Determine the (X, Y) coordinate at the center of the cell enclosing the given text.  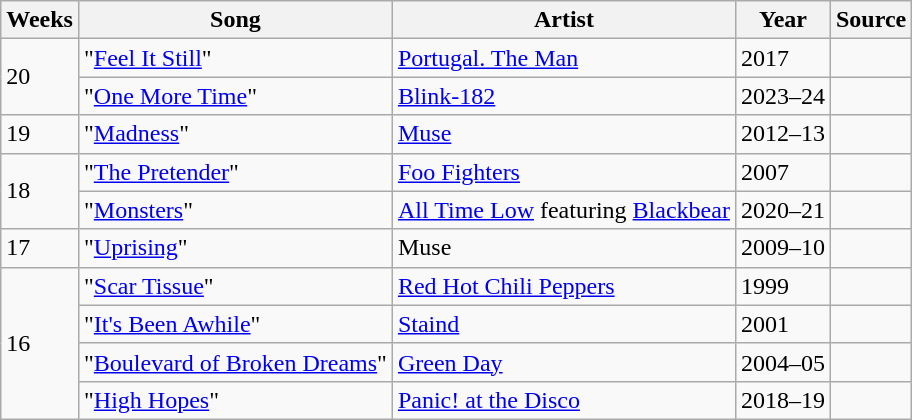
Source (870, 20)
Staind (564, 324)
All Time Low featuring Blackbear (564, 210)
"Scar Tissue" (235, 286)
19 (40, 134)
2007 (782, 172)
Foo Fighters (564, 172)
Portugal. The Man (564, 58)
"Feel It Still" (235, 58)
Green Day (564, 362)
"Madness" (235, 134)
2018–19 (782, 400)
"It's Been Awhile" (235, 324)
"Uprising" (235, 248)
20 (40, 77)
"High Hopes" (235, 400)
2001 (782, 324)
Panic! at the Disco (564, 400)
17 (40, 248)
"One More Time" (235, 96)
18 (40, 191)
"Boulevard of Broken Dreams" (235, 362)
Weeks (40, 20)
Blink-182 (564, 96)
2012–13 (782, 134)
Song (235, 20)
2004–05 (782, 362)
Artist (564, 20)
Year (782, 20)
"Monsters" (235, 210)
2009–10 (782, 248)
1999 (782, 286)
"The Pretender" (235, 172)
2020–21 (782, 210)
Red Hot Chili Peppers (564, 286)
2017 (782, 58)
16 (40, 343)
2023–24 (782, 96)
